Return (x, y) of the center of cell containing provided text 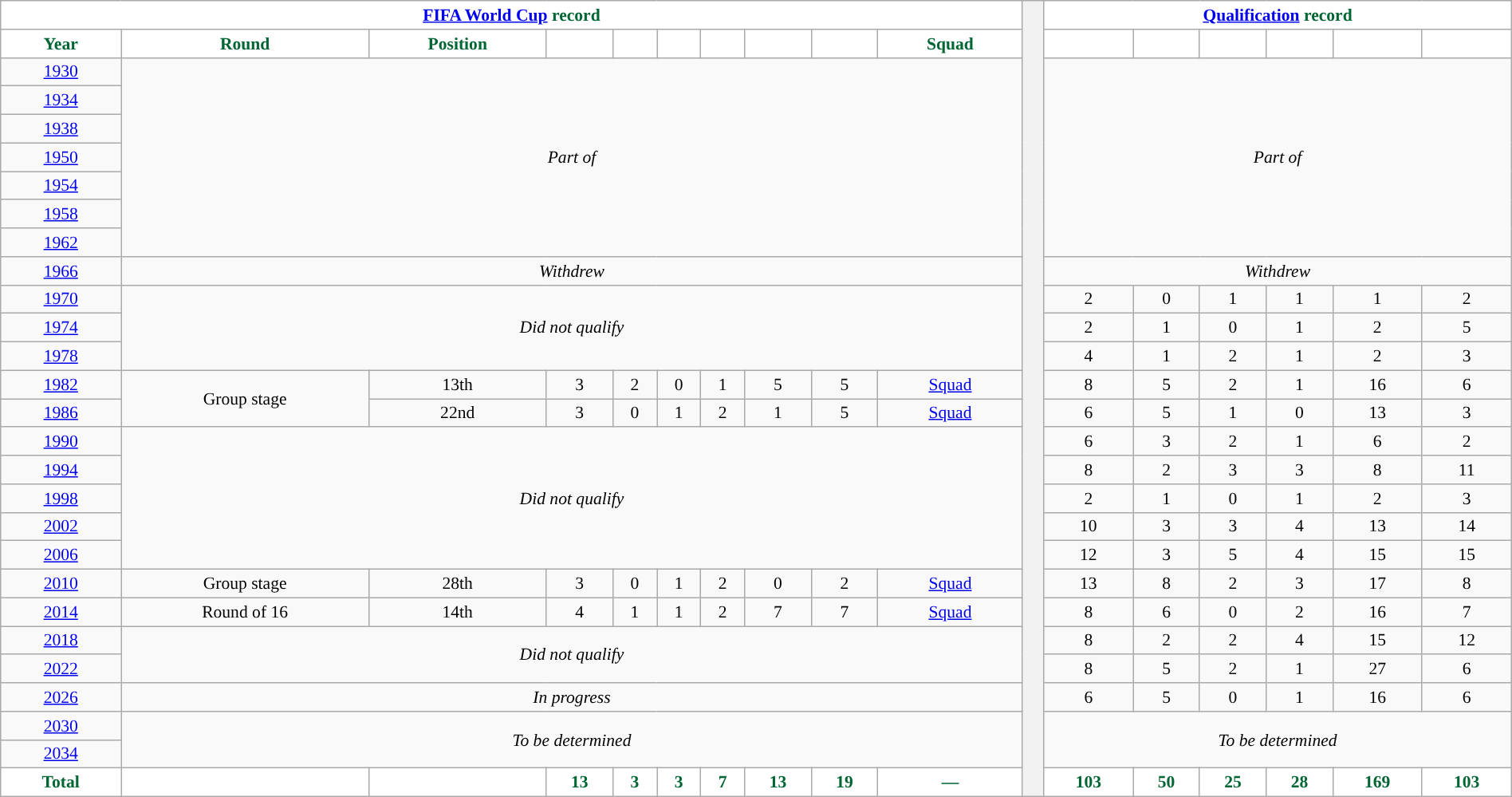
169 (1377, 783)
25 (1233, 783)
14th (457, 612)
2002 (61, 527)
1970 (61, 299)
1982 (61, 385)
1954 (61, 186)
28 (1300, 783)
1974 (61, 328)
1998 (61, 499)
2034 (61, 754)
1962 (61, 243)
1934 (61, 101)
1966 (61, 271)
FIFA World Cup record (512, 15)
1978 (61, 357)
Qualification record (1278, 15)
11 (1467, 470)
1958 (61, 215)
17 (1377, 584)
1986 (61, 413)
1994 (61, 470)
Year (61, 44)
1930 (61, 72)
14 (1467, 527)
2006 (61, 555)
10 (1089, 527)
In progress (573, 697)
22nd (457, 413)
2014 (61, 612)
1938 (61, 129)
50 (1166, 783)
27 (1377, 669)
1950 (61, 157)
2026 (61, 697)
Round of 16 (246, 612)
Position (457, 44)
Total (61, 783)
2030 (61, 726)
19 (844, 783)
2022 (61, 669)
2010 (61, 584)
1990 (61, 442)
28th (457, 584)
13th (457, 385)
Round (246, 44)
— (951, 783)
2018 (61, 641)
